Locate the cell with the specified text and output its [X, Y] center coordinate. 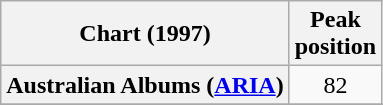
Australian Albums (ARIA) [145, 85]
82 [335, 85]
Chart (1997) [145, 34]
Peakposition [335, 34]
